Capture the cell that displays the provided text and extract its [x, y] central coordinate. 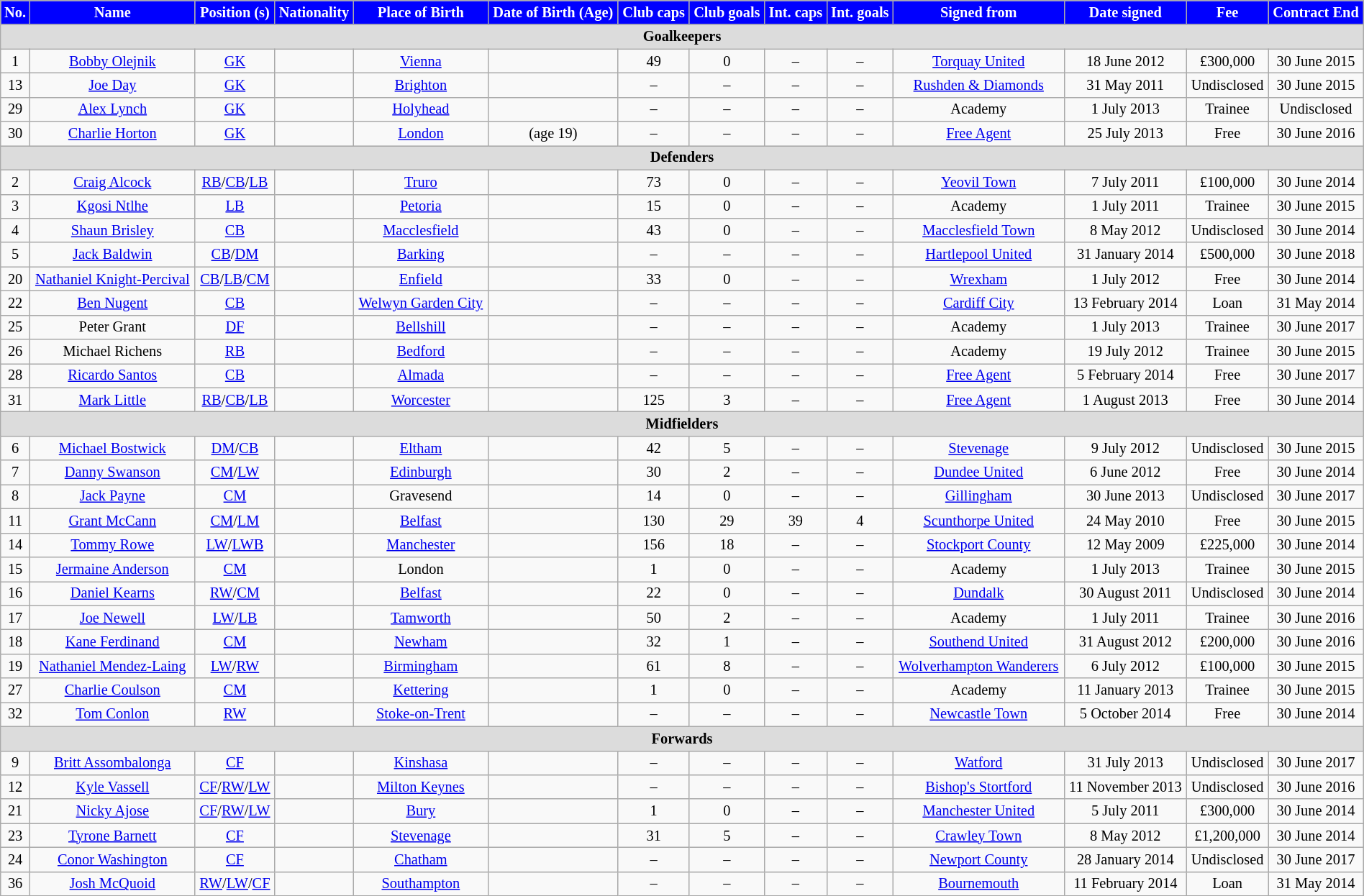
Newport County [978, 859]
30 June 2013 [1125, 496]
Club goals [727, 12]
30 August 2011 [1125, 593]
50 [653, 618]
Gravesend [420, 496]
Jack Baldwin [112, 255]
Barking [420, 255]
11 February 2014 [1125, 884]
Nicky Ajose [112, 811]
Mark Little [112, 400]
Midfielders [682, 424]
Jermaine Anderson [112, 569]
Bury [420, 811]
DF [235, 327]
Nathaniel Mendez-Laing [112, 666]
Michael Richens [112, 352]
Craig Alcock [112, 182]
1 July 2012 [1125, 279]
£1,200,000 [1227, 836]
5 July 2011 [1125, 811]
Britt Assombalonga [112, 763]
31 January 2014 [1125, 255]
Dundalk [978, 593]
Newham [420, 641]
9 [16, 763]
43 [653, 230]
Scunthorpe United [978, 521]
25 [16, 327]
24 [16, 859]
Truro [420, 182]
11 [16, 521]
Eltham [420, 448]
CB/LB/CM [235, 279]
5 February 2014 [1125, 375]
Peter Grant [112, 327]
130 [653, 521]
18 June 2012 [1125, 61]
Dundee United [978, 472]
6 [16, 448]
33 [653, 279]
30 June 2018 [1317, 255]
Petoria [420, 206]
Stoke-on-Trent [420, 714]
Bishop's Stortford [978, 787]
RW/CM [235, 593]
19 July 2012 [1125, 352]
156 [653, 545]
Ben Nugent [112, 303]
CM/LW [235, 472]
Daniel Kearns [112, 593]
Brighton [420, 85]
Bellshill [420, 327]
Bobby Olejnik [112, 61]
42 [653, 448]
Signed from [978, 12]
6 June 2012 [1125, 472]
Wolverhampton Wanderers [978, 666]
RB [235, 352]
6 July 2012 [1125, 666]
Almada [420, 375]
Crawley Town [978, 836]
23 [16, 836]
Club caps [653, 12]
36 [16, 884]
9 July 2012 [1125, 448]
Newcastle Town [978, 714]
25 July 2013 [1125, 134]
Manchester United [978, 811]
Birmingham [420, 666]
Bedford [420, 352]
Watford [978, 763]
12 [16, 787]
£500,000 [1227, 255]
Joe Newell [112, 618]
Defenders [682, 157]
Conor Washington [112, 859]
Forwards [682, 739]
61 [653, 666]
Tommy Rowe [112, 545]
Gillingham [978, 496]
LW/RW [235, 666]
Macclesfield [420, 230]
LW/LWB [235, 545]
Stockport County [978, 545]
31 August 2012 [1125, 641]
31 May 2011 [1125, 85]
CB/DM [235, 255]
DM/CB [235, 448]
£200,000 [1227, 641]
Tom Conlon [112, 714]
Fee [1227, 12]
Kgosi Ntlhe [112, 206]
7 [16, 472]
12 May 2009 [1125, 545]
Grant McCann [112, 521]
Kyle Vassell [112, 787]
Charlie Horton [112, 134]
Int. goals [860, 12]
LB [235, 206]
19 [16, 666]
73 [653, 182]
Cardiff City [978, 303]
Jack Payne [112, 496]
125 [653, 400]
27 [16, 690]
Danny Swanson [112, 472]
Kane Ferdinand [112, 641]
Michael Bostwick [112, 448]
Name [112, 12]
Charlie Coulson [112, 690]
Tamworth [420, 618]
Date of Birth (Age) [553, 12]
Nathaniel Knight-Percival [112, 279]
20 [16, 279]
Hartlepool United [978, 255]
Int. caps [796, 12]
Vienna [420, 61]
5 October 2014 [1125, 714]
Tyrone Barnett [112, 836]
Kettering [420, 690]
Shaun Brisley [112, 230]
Chatham [420, 859]
24 May 2010 [1125, 521]
£225,000 [1227, 545]
Nationality [314, 12]
Place of Birth [420, 12]
Edinburgh [420, 472]
Yeovil Town [978, 182]
Macclesfield Town [978, 230]
Enfield [420, 279]
Joe Day [112, 85]
Welwyn Garden City [420, 303]
7 July 2011 [1125, 182]
Southend United [978, 641]
Torquay United [978, 61]
Manchester [420, 545]
16 [16, 593]
39 [796, 521]
17 [16, 618]
1 August 2013 [1125, 400]
13 February 2014 [1125, 303]
Holyhead [420, 109]
Southampton [420, 884]
31 July 2013 [1125, 763]
49 [653, 61]
11 January 2013 [1125, 690]
RW [235, 714]
Bournemouth [978, 884]
Date signed [1125, 12]
Goalkeepers [682, 37]
Position (s) [235, 12]
Rushden & Diamonds [978, 85]
RW/LW/CF [235, 884]
11 November 2013 [1125, 787]
28 January 2014 [1125, 859]
Wrexham [978, 279]
CM/LM [235, 521]
Ricardo Santos [112, 375]
(age 19) [553, 134]
28 [16, 375]
Worcester [420, 400]
13 [16, 85]
LW/LB [235, 618]
Contract End [1317, 12]
No. [16, 12]
Kinshasa [420, 763]
26 [16, 352]
Josh McQuoid [112, 884]
21 [16, 811]
Alex Lynch [112, 109]
Milton Keynes [420, 787]
